Return the [x, y] coordinate for the center point of the cell that contains the specified text.  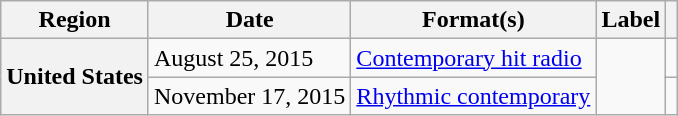
United States [75, 77]
Contemporary hit radio [474, 58]
August 25, 2015 [249, 58]
Format(s) [474, 20]
Rhythmic contemporary [474, 96]
Date [249, 20]
Label [631, 20]
November 17, 2015 [249, 96]
Region [75, 20]
